Detect which cell encompasses the target text, then output its (x, y) center coordinate. 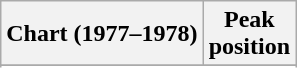
Chart (1977–1978) (102, 34)
Peakposition (249, 34)
